Extract the (x, y) coordinate from the center of the cell holding the provided text.  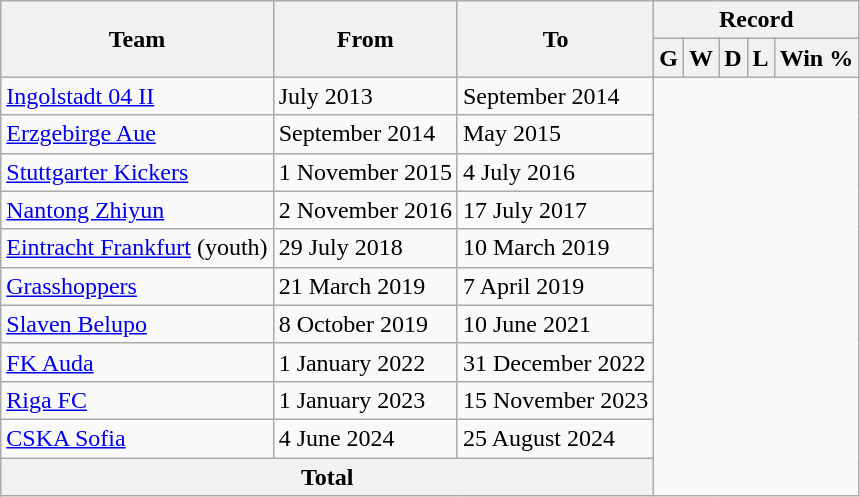
CSKA Sofia (137, 438)
From (365, 39)
July 2013 (365, 96)
17 July 2017 (555, 210)
10 March 2019 (555, 248)
To (555, 39)
FK Auda (137, 362)
15 November 2023 (555, 400)
29 July 2018 (365, 248)
10 June 2021 (555, 324)
May 2015 (555, 134)
Ingolstadt 04 II (137, 96)
Team (137, 39)
1 November 2015 (365, 172)
Riga FC (137, 400)
Win % (816, 58)
G (669, 58)
8 October 2019 (365, 324)
4 July 2016 (555, 172)
L (760, 58)
25 August 2024 (555, 438)
1 January 2022 (365, 362)
4 June 2024 (365, 438)
W (702, 58)
Total (328, 477)
31 December 2022 (555, 362)
7 April 2019 (555, 286)
21 March 2019 (365, 286)
Nantong Zhiyun (137, 210)
Grasshoppers (137, 286)
Record (756, 20)
Erzgebirge Aue (137, 134)
Eintracht Frankfurt (youth) (137, 248)
1 January 2023 (365, 400)
D (733, 58)
2 November 2016 (365, 210)
Slaven Belupo (137, 324)
Stuttgarter Kickers (137, 172)
